From the cell containing the given text, extract its center point as (x, y) coordinate. 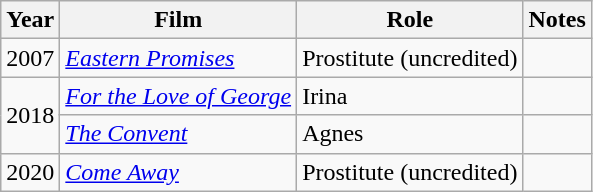
2018 (30, 115)
2020 (30, 172)
Come Away (178, 172)
Year (30, 20)
Eastern Promises (178, 58)
Notes (557, 20)
For the Love of George (178, 96)
2007 (30, 58)
Agnes (410, 134)
Film (178, 20)
Role (410, 20)
Irina (410, 96)
The Convent (178, 134)
